For the text-containing cell, return its midpoint in [X, Y] coordinate format. 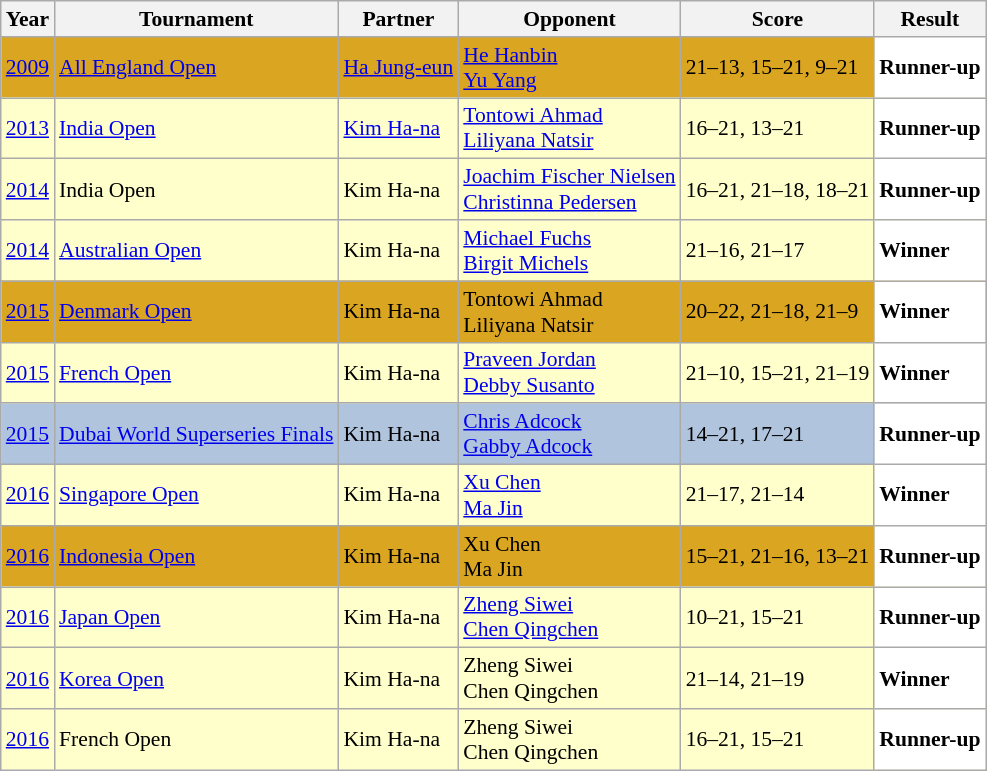
Year [28, 19]
Dubai World Superseries Finals [196, 434]
21–16, 21–17 [778, 250]
20–22, 21–18, 21–9 [778, 312]
Japan Open [196, 618]
Australian Open [196, 250]
Praveen Jordan Debby Susanto [569, 372]
Indonesia Open [196, 556]
Partner [398, 19]
10–21, 15–21 [778, 618]
21–14, 21–19 [778, 678]
21–13, 15–21, 9–21 [778, 68]
He Hanbin Yu Yang [569, 68]
Tournament [196, 19]
Joachim Fischer Nielsen Christinna Pedersen [569, 190]
16–21, 15–21 [778, 740]
15–21, 21–16, 13–21 [778, 556]
Singapore Open [196, 496]
16–21, 13–21 [778, 128]
Chris Adcock Gabby Adcock [569, 434]
Korea Open [196, 678]
21–10, 15–21, 21–19 [778, 372]
Ha Jung-eun [398, 68]
Opponent [569, 19]
21–17, 21–14 [778, 496]
14–21, 17–21 [778, 434]
16–21, 21–18, 18–21 [778, 190]
Result [930, 19]
All England Open [196, 68]
Score [778, 19]
2013 [28, 128]
Denmark Open [196, 312]
Michael Fuchs Birgit Michels [569, 250]
2009 [28, 68]
